Return [X, Y] of the center of cell containing provided text 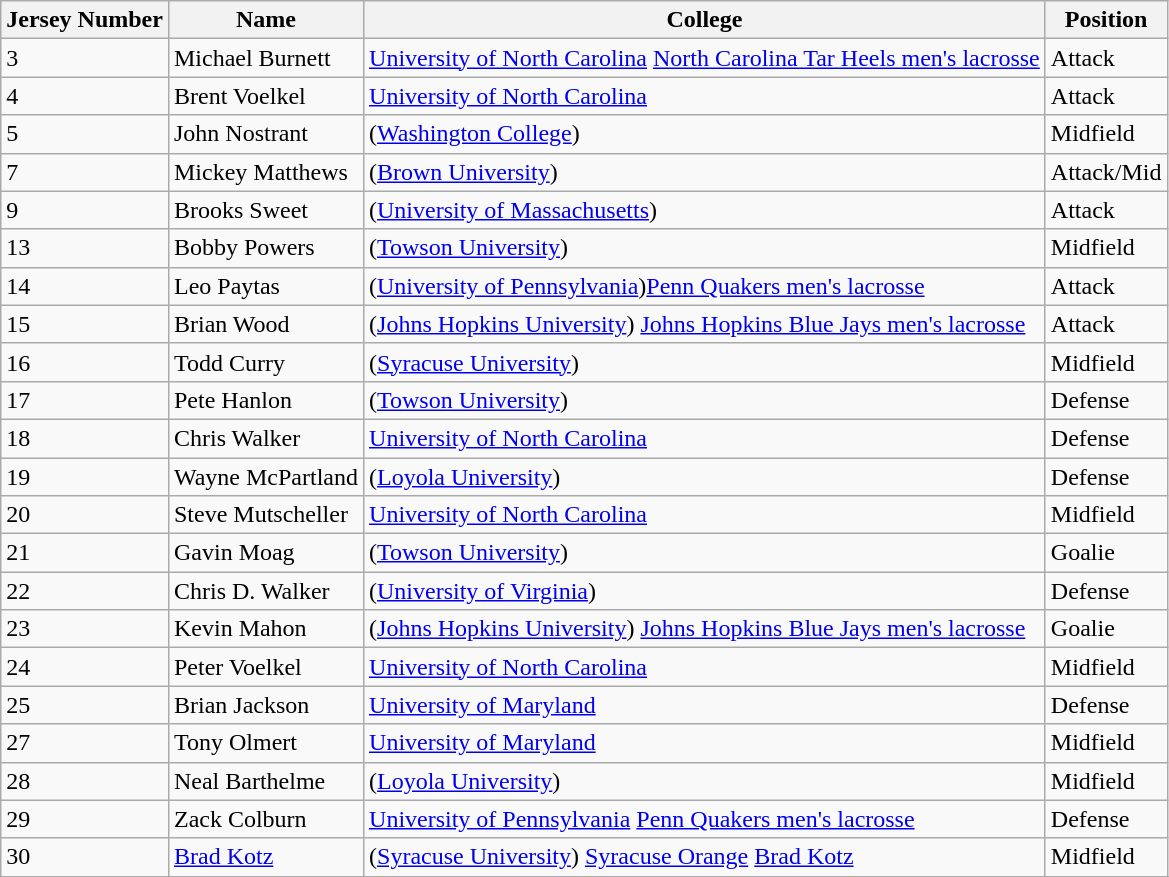
17 [85, 400]
Kevin Mahon [266, 629]
College [705, 20]
Zack Colburn [266, 819]
Neal Barthelme [266, 781]
21 [85, 553]
(Syracuse University) [705, 362]
18 [85, 438]
Leo Paytas [266, 286]
Chris Walker [266, 438]
Pete Hanlon [266, 400]
30 [85, 857]
24 [85, 667]
(Syracuse University) Syracuse Orange Brad Kotz [705, 857]
Brian Wood [266, 324]
Brad Kotz [266, 857]
John Nostrant [266, 134]
University of Pennsylvania Penn Quakers men's lacrosse [705, 819]
23 [85, 629]
25 [85, 705]
Wayne McPartland [266, 477]
20 [85, 515]
Position [1106, 20]
Peter Voelkel [266, 667]
Brian Jackson [266, 705]
Name [266, 20]
28 [85, 781]
Jersey Number [85, 20]
Steve Mutscheller [266, 515]
14 [85, 286]
University of North Carolina North Carolina Tar Heels men's lacrosse [705, 58]
(University of Virginia) [705, 591]
Chris D. Walker [266, 591]
(University of Pennsylvania)Penn Quakers men's lacrosse [705, 286]
3 [85, 58]
19 [85, 477]
15 [85, 324]
29 [85, 819]
4 [85, 96]
Todd Curry [266, 362]
7 [85, 172]
Attack/Mid [1106, 172]
Tony Olmert [266, 743]
Brooks Sweet [266, 210]
Mickey Matthews [266, 172]
13 [85, 248]
(Brown University) [705, 172]
Bobby Powers [266, 248]
9 [85, 210]
Brent Voelkel [266, 96]
16 [85, 362]
5 [85, 134]
(University of Massachusetts) [705, 210]
27 [85, 743]
Michael Burnett [266, 58]
Gavin Moag [266, 553]
22 [85, 591]
(Washington College) [705, 134]
